Identify which cell holds the provided text, then report its [x, y] central coordinate. 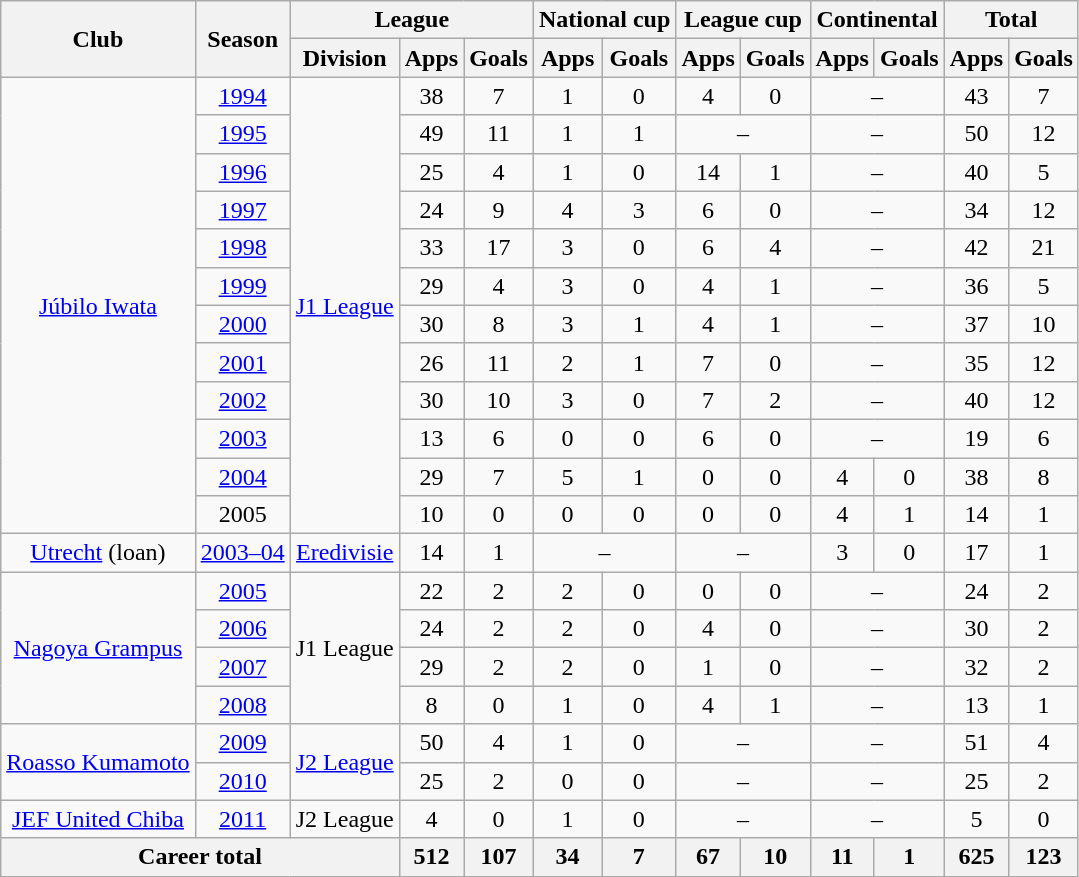
Division [344, 58]
1994 [242, 96]
26 [431, 362]
1995 [242, 134]
League [412, 20]
512 [431, 857]
43 [976, 96]
123 [1044, 857]
2001 [242, 362]
2010 [242, 781]
49 [431, 134]
Club [98, 39]
32 [976, 667]
1996 [242, 172]
9 [499, 210]
67 [708, 857]
Júbilo Iwata [98, 306]
2006 [242, 629]
51 [976, 743]
2007 [242, 667]
1997 [242, 210]
37 [976, 324]
21 [1044, 248]
Total [1011, 20]
2000 [242, 324]
National cup [604, 20]
33 [431, 248]
Roasso Kumamoto [98, 762]
1999 [242, 286]
22 [431, 591]
19 [976, 438]
Season [242, 39]
2008 [242, 705]
League cup [743, 20]
2003 [242, 438]
Eredivisie [344, 553]
Continental [877, 20]
Utrecht (loan) [98, 553]
2002 [242, 400]
2011 [242, 819]
Nagoya Grampus [98, 648]
35 [976, 362]
JEF United Chiba [98, 819]
2003–04 [242, 553]
36 [976, 286]
625 [976, 857]
107 [499, 857]
42 [976, 248]
2004 [242, 477]
2009 [242, 743]
1998 [242, 248]
Career total [200, 857]
